Locate the cell with the specified text and output its (x, y) center coordinate. 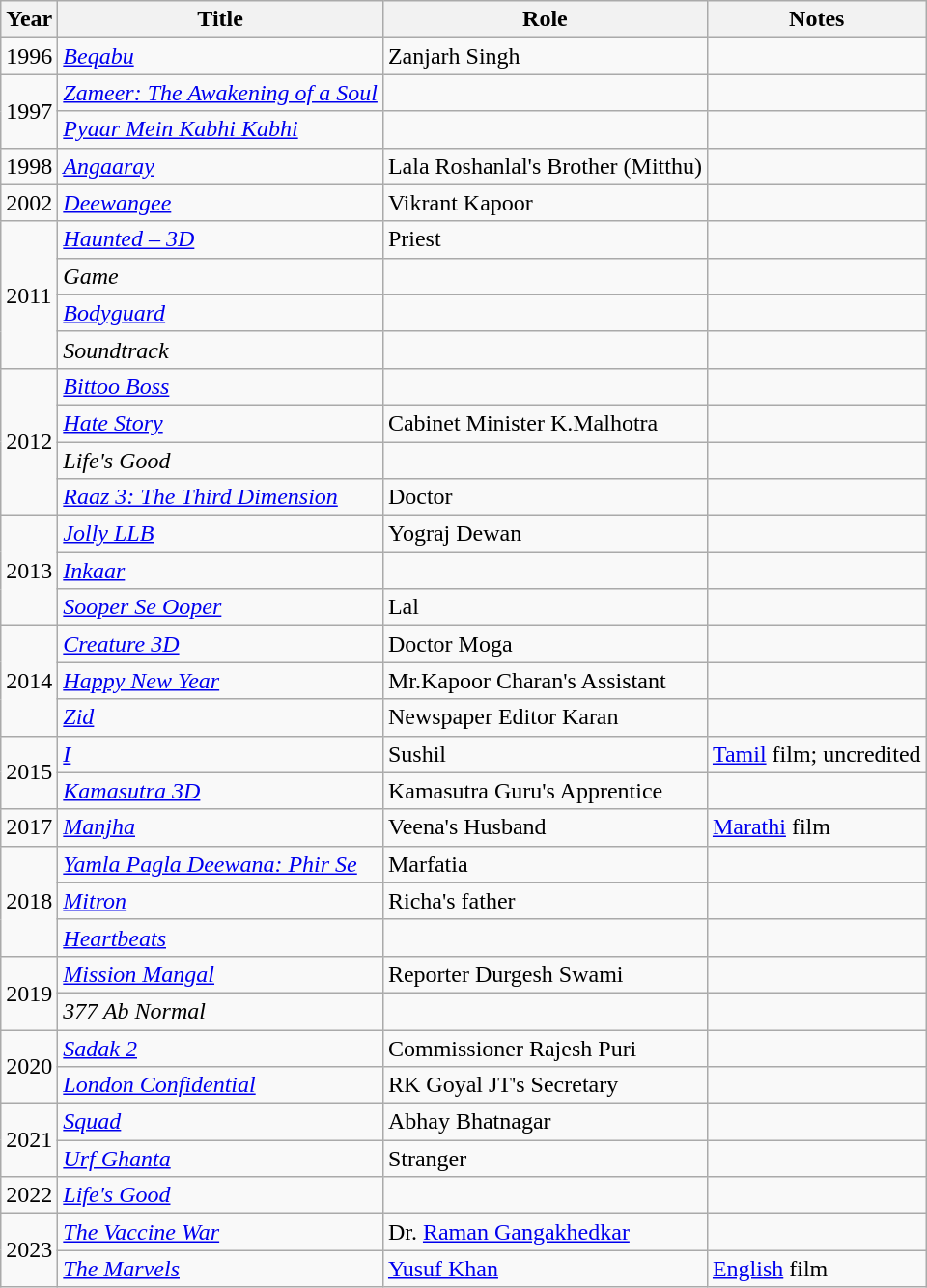
Newspaper Editor Karan (545, 717)
Jolly LLB (220, 534)
2019 (29, 993)
Commissioner Rajesh Puri (545, 1048)
Zameer: The Awakening of a Soul (220, 93)
2015 (29, 772)
Sadak 2 (220, 1048)
Marathi film (817, 827)
Mitron (220, 901)
Mission Mangal (220, 974)
Sushil (545, 754)
Bittoo Boss (220, 386)
Bodyguard (220, 313)
2021 (29, 1140)
Doctor (545, 497)
2013 (29, 571)
Vikrant Kapoor (545, 203)
Urf Ghanta (220, 1159)
2020 (29, 1066)
Cabinet Minister K.Malhotra (545, 423)
English film (817, 1269)
Haunted – 3D (220, 239)
Game (220, 276)
Veena's Husband (545, 827)
377 Ab Normal (220, 1011)
Deewangee (220, 203)
I (220, 754)
Pyaar Mein Kabhi Kabhi (220, 129)
The Marvels (220, 1269)
The Vaccine War (220, 1232)
Creature 3D (220, 644)
Doctor Moga (545, 644)
Richa's father (545, 901)
Abhay Bhatnagar (545, 1122)
2018 (29, 901)
RK Goyal JT's Secretary (545, 1085)
Kamasutra Guru's Apprentice (545, 791)
Kamasutra 3D (220, 791)
Heartbeats (220, 938)
Yamla Pagla Deewana: Phir Se (220, 864)
Stranger (545, 1159)
Yograj Dewan (545, 534)
Angaaray (220, 166)
2014 (29, 681)
Mr.Kapoor Charan's Assistant (545, 681)
Marfatia (545, 864)
Notes (817, 19)
Lala Roshanlal's Brother (Mitthu) (545, 166)
Reporter Durgesh Swami (545, 974)
Dr. Raman Gangakhedkar (545, 1232)
Soundtrack (220, 350)
Inkaar (220, 571)
1998 (29, 166)
2023 (29, 1250)
Zanjarh Singh (545, 56)
Priest (545, 239)
Squad (220, 1122)
Sooper Se Ooper (220, 607)
London Confidential (220, 1085)
2017 (29, 827)
2022 (29, 1195)
Beqabu (220, 56)
2002 (29, 203)
Happy New Year (220, 681)
Title (220, 19)
Lal (545, 607)
Zid (220, 717)
1997 (29, 111)
Manjha (220, 827)
Raaz 3: The Third Dimension (220, 497)
2011 (29, 294)
1996 (29, 56)
Yusuf Khan (545, 1269)
Role (545, 19)
2012 (29, 441)
Hate Story (220, 423)
Tamil film; uncredited (817, 754)
Year (29, 19)
